Return the (x, y) coordinate for the center point of the cell that contains the specified text.  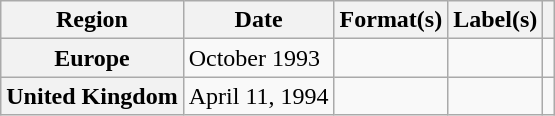
United Kingdom (92, 96)
Format(s) (391, 20)
April 11, 1994 (258, 96)
Date (258, 20)
October 1993 (258, 58)
Region (92, 20)
Europe (92, 58)
Label(s) (496, 20)
